Determine the [x, y] coordinate at the center of the cell enclosing the given text.  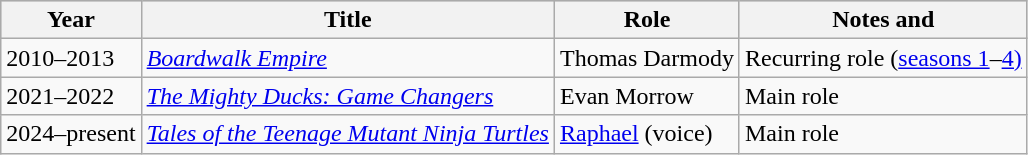
Recurring role (seasons 1–4) [883, 58]
Year [71, 20]
Notes and [883, 20]
2010–2013 [71, 58]
Raphael (voice) [646, 134]
Role [646, 20]
The Mighty Ducks: Game Changers [348, 96]
Evan Morrow [646, 96]
Tales of the Teenage Mutant Ninja Turtles [348, 134]
Boardwalk Empire [348, 58]
2021–2022 [71, 96]
2024–present [71, 134]
Title [348, 20]
Thomas Darmody [646, 58]
